Capture the cell that displays the provided text and extract its [x, y] central coordinate. 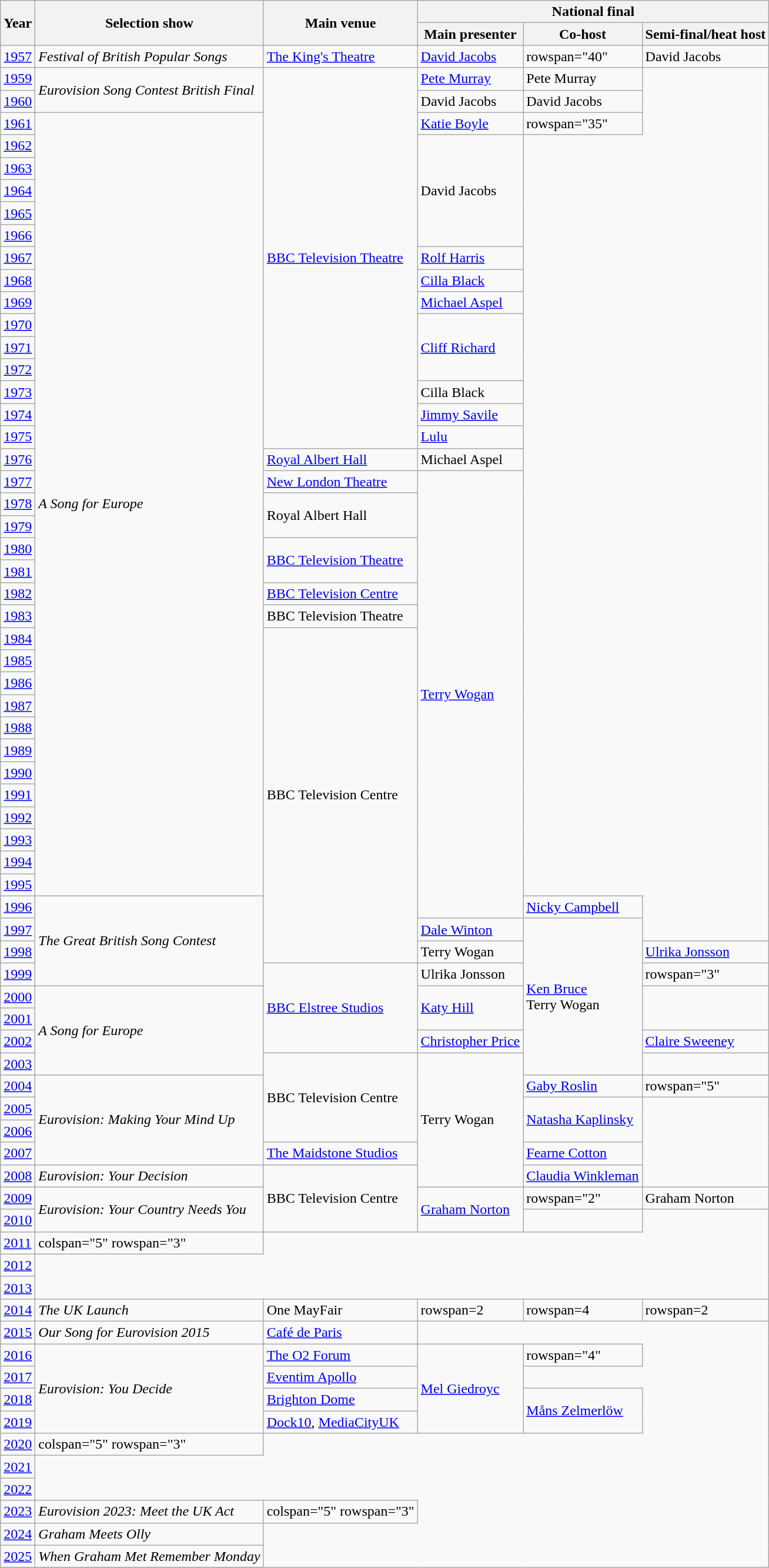
Eurovision: Your Country Needs You [149, 1209]
2017 [18, 1377]
Mel Giedroyc [470, 1388]
rowspan=4 [583, 1310]
2008 [18, 1176]
1963 [18, 168]
Måns Zelmerlöw [583, 1411]
2010 [18, 1220]
One MayFair [340, 1310]
2022 [18, 1489]
1981 [18, 571]
Eurovision Song Contest British Final [149, 90]
1998 [18, 952]
1964 [18, 191]
Lulu [470, 437]
2020 [18, 1444]
Dale Winton [470, 929]
1997 [18, 929]
Katy Hill [470, 1008]
Jimmy Savile [470, 415]
National final [593, 12]
1985 [18, 661]
1973 [18, 392]
Ken BruceTerry Wogan [583, 996]
2021 [18, 1467]
Eurovision 2023: Meet the UK Act [149, 1512]
1960 [18, 101]
1961 [18, 124]
BBC Elstree Studios [340, 1007]
The O2 Forum [340, 1355]
1972 [18, 370]
1969 [18, 303]
Claudia Winkleman [583, 1176]
1994 [18, 862]
Our Song for Eurovision 2015 [149, 1332]
1989 [18, 750]
2004 [18, 1086]
2023 [18, 1512]
2011 [18, 1243]
2016 [18, 1355]
1977 [18, 482]
1984 [18, 638]
Semi-final/heat host [706, 34]
2000 [18, 997]
1978 [18, 504]
1971 [18, 348]
rowspan="5" [706, 1086]
Co-host [583, 34]
rowspan="40" [583, 56]
Eurovision: You Decide [149, 1388]
The Great British Song Contest [149, 940]
1991 [18, 795]
Natasha Kaplinsky [583, 1120]
1975 [18, 437]
1995 [18, 885]
Year [18, 23]
2012 [18, 1265]
1962 [18, 146]
Cliff Richard [470, 348]
Nicky Campbell [583, 907]
2025 [18, 1556]
1968 [18, 281]
1993 [18, 840]
1980 [18, 549]
1966 [18, 235]
2001 [18, 1019]
1967 [18, 258]
1987 [18, 706]
Graham Meets Olly [149, 1534]
Rolf Harris [470, 258]
1970 [18, 325]
1992 [18, 818]
2019 [18, 1422]
Selection show [149, 23]
Festival of British Popular Songs [149, 56]
1974 [18, 415]
1990 [18, 773]
1979 [18, 526]
Claire Sweeney [706, 1042]
2013 [18, 1287]
2024 [18, 1534]
Eurovision: Making Your Mind Up [149, 1120]
rowspan="35" [583, 124]
2007 [18, 1153]
1996 [18, 907]
2002 [18, 1042]
2015 [18, 1332]
1959 [18, 79]
Brighton Dome [340, 1400]
2014 [18, 1310]
Café de Paris [340, 1332]
When Graham Met Remember Monday [149, 1556]
Fearne Cotton [583, 1153]
rowspan="3" [706, 974]
2009 [18, 1198]
Dock10, MediaCityUK [340, 1422]
Eventim Apollo [340, 1377]
The King's Theatre [340, 56]
1983 [18, 616]
2003 [18, 1064]
2005 [18, 1109]
The Maidstone Studios [340, 1153]
Main presenter [470, 34]
1957 [18, 56]
Christopher Price [470, 1042]
2018 [18, 1400]
Katie Boyle [470, 124]
rowspan="2" [583, 1198]
1999 [18, 974]
New London Theatre [340, 482]
rowspan="4" [583, 1355]
1965 [18, 213]
1982 [18, 593]
Eurovision: Your Decision [149, 1176]
1976 [18, 459]
Gaby Roslin [583, 1086]
Main venue [340, 23]
1986 [18, 683]
1988 [18, 728]
The UK Launch [149, 1310]
2006 [18, 1131]
